Output the [X, Y] coordinate of the center of the cell containing the given text.  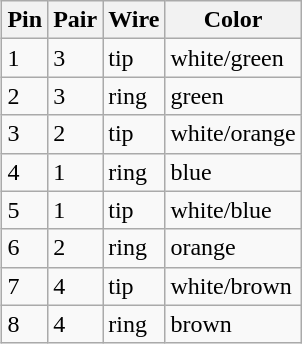
white/brown [233, 286]
5 [25, 210]
orange [233, 248]
blue [233, 172]
white/blue [233, 210]
Color [233, 20]
8 [25, 324]
7 [25, 286]
white/orange [233, 134]
Pin [25, 20]
green [233, 96]
Pair [76, 20]
6 [25, 248]
white/green [233, 58]
Wire [134, 20]
brown [233, 324]
